Provide the [X, Y] coordinate of the cell's center where the given text is located.  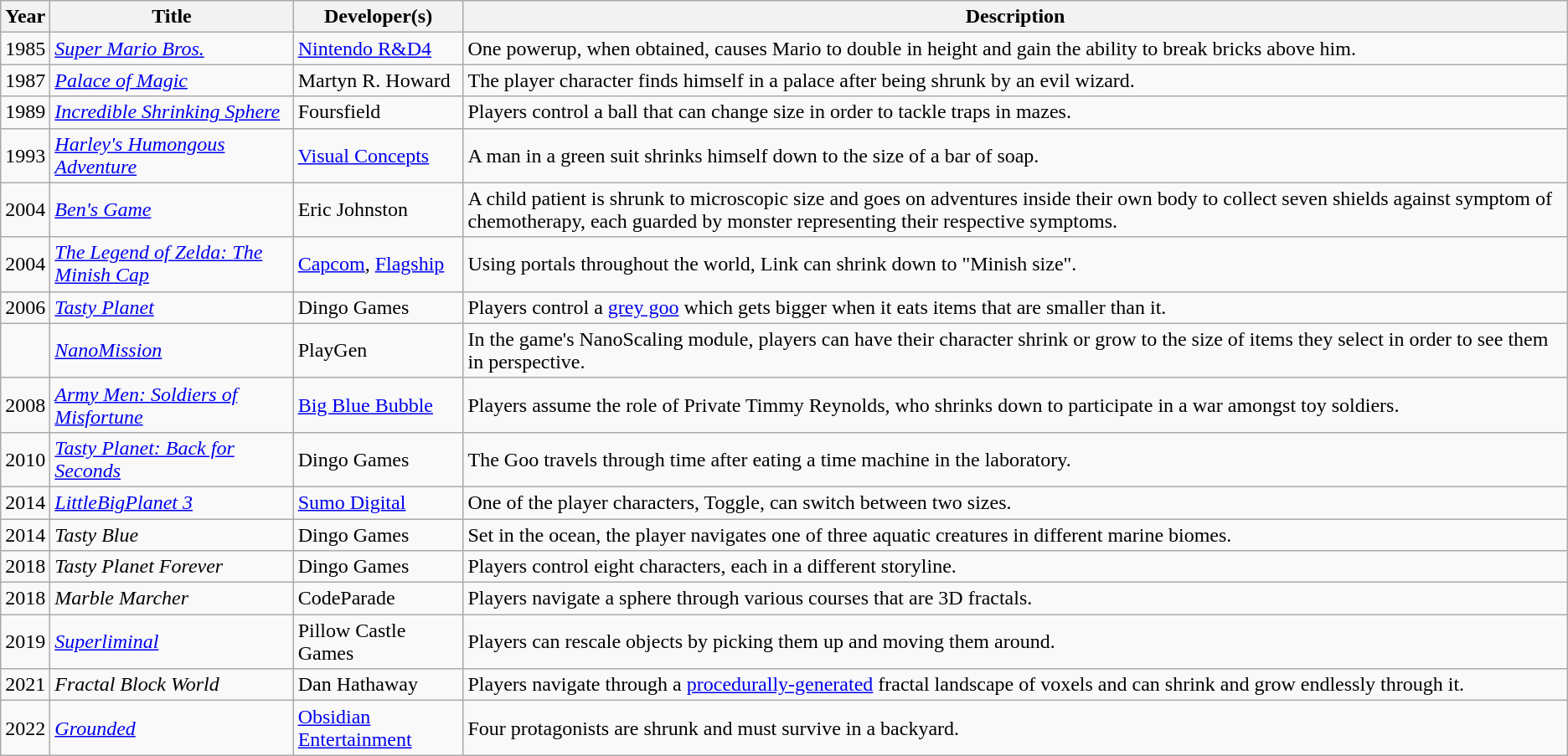
Marble Marcher [172, 599]
Four protagonists are shrunk and must survive in a backyard. [1015, 728]
Sumo Digital [379, 502]
Pillow Castle Games [379, 641]
Super Mario Bros. [172, 49]
Visual Concepts [379, 156]
Developer(s) [379, 17]
Palace of Magic [172, 80]
Army Men: Soldiers of Misfortune [172, 405]
2019 [25, 641]
2022 [25, 728]
Players navigate through a procedurally-generated fractal landscape of voxels and can shrink and grow endlessly through it. [1015, 685]
Description [1015, 17]
Ben's Game [172, 209]
Capcom, Flagship [379, 265]
Title [172, 17]
1989 [25, 112]
The Legend of Zelda: The Minish Cap [172, 265]
Foursfield [379, 112]
Players control a ball that can change size in order to tackle traps in mazes. [1015, 112]
One of the player characters, Toggle, can switch between two sizes. [1015, 502]
Incredible Shrinking Sphere [172, 112]
NanoMission [172, 350]
Tasty Planet [172, 307]
Set in the ocean, the player navigates one of three aquatic creatures in different marine biomes. [1015, 535]
Nintendo R&D4 [379, 49]
Players can rescale objects by picking them up and moving them around. [1015, 641]
Players navigate a sphere through various courses that are 3D fractals. [1015, 599]
PlayGen [379, 350]
Obsidian Entertainment [379, 728]
Martyn R. Howard [379, 80]
Players assume the role of Private Timmy Reynolds, who shrinks down to participate in a war amongst toy soldiers. [1015, 405]
Superliminal [172, 641]
Using portals throughout the world, Link can shrink down to "Minish size". [1015, 265]
CodeParade [379, 599]
Tasty Blue [172, 535]
2010 [25, 459]
Tasty Planet: Back for Seconds [172, 459]
1993 [25, 156]
LittleBigPlanet 3 [172, 502]
Players control eight characters, each in a different storyline. [1015, 567]
Fractal Block World [172, 685]
2006 [25, 307]
Harley's Humongous Adventure [172, 156]
One powerup, when obtained, causes Mario to double in height and gain the ability to break bricks above him. [1015, 49]
Year [25, 17]
Grounded [172, 728]
Players control a grey goo which gets bigger when it eats items that are smaller than it. [1015, 307]
1985 [25, 49]
A man in a green suit shrinks himself down to the size of a bar of soap. [1015, 156]
Dan Hathaway [379, 685]
1987 [25, 80]
The player character finds himself in a palace after being shrunk by an evil wizard. [1015, 80]
2021 [25, 685]
Tasty Planet Forever [172, 567]
Big Blue Bubble [379, 405]
Eric Johnston [379, 209]
2008 [25, 405]
The Goo travels through time after eating a time machine in the laboratory. [1015, 459]
